Identify which cell holds the provided text, then report its [X, Y] central coordinate. 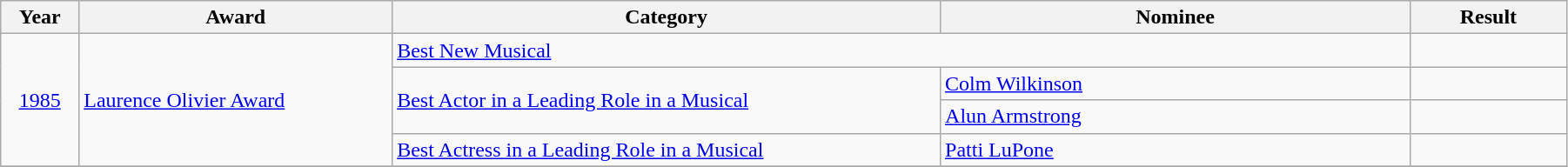
Colm Wilkinson [1176, 83]
Result [1488, 17]
Year [40, 17]
Nominee [1176, 17]
Best Actor in a Leading Role in a Musical [667, 100]
Award [236, 17]
Best New Musical [901, 50]
Category [667, 17]
Alun Armstrong [1176, 117]
Laurence Olivier Award [236, 100]
1985 [40, 100]
Best Actress in a Leading Role in a Musical [667, 150]
Patti LuPone [1176, 150]
